Find where the given text appears and provide that cell's center as (x, y) coordinate. 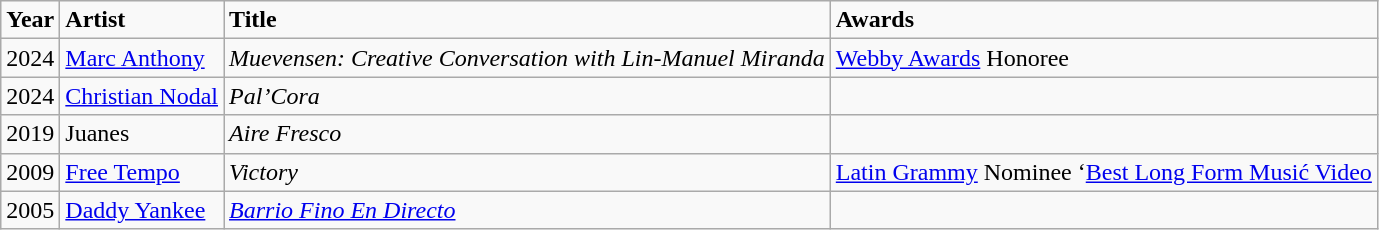
Christian Nodal (142, 96)
Awards (1104, 20)
Juanes (142, 134)
2009 (30, 172)
Free Tempo (142, 172)
Title (528, 20)
Artist (142, 20)
2019 (30, 134)
Webby Awards Honoree (1104, 58)
Latin Grammy Nominee ‘Best Long Form Musić Video (1104, 172)
Marc Anthony (142, 58)
Daddy Yankee (142, 210)
Victory (528, 172)
Muevensen: Creative Conversation with Lin-Manuel Miranda (528, 58)
Barrio Fino En Directo (528, 210)
2005 (30, 210)
Year (30, 20)
Aire Fresco (528, 134)
Pal’Cora (528, 96)
